Extract the (x, y) coordinate from the center of the cell holding the provided text.  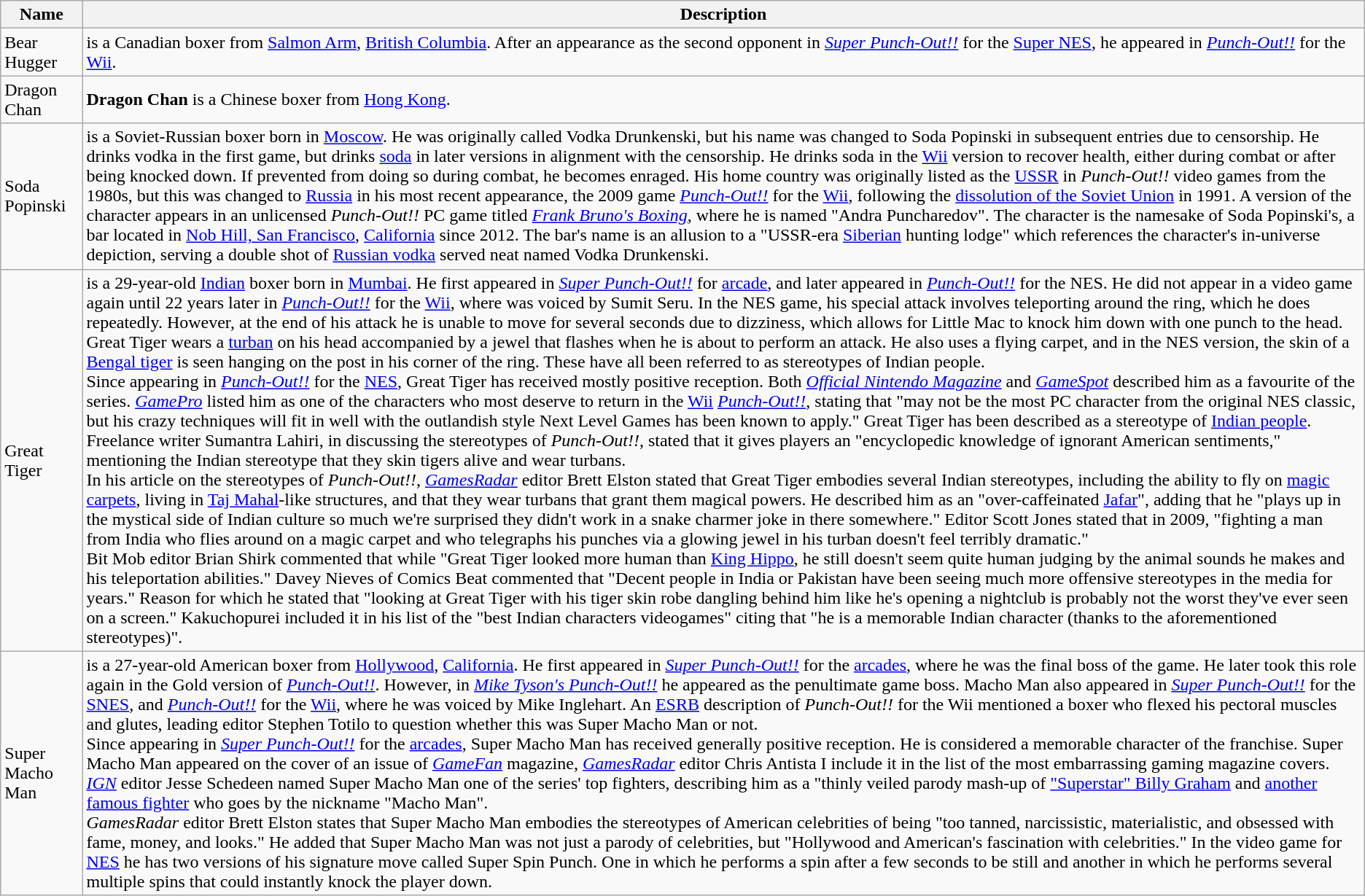
Soda Popinski (42, 196)
Dragon Chan (42, 99)
Description (723, 15)
Bear Hugger (42, 52)
Great Tiger (42, 460)
Name (42, 15)
Super Macho Man (42, 773)
Dragon Chan is a Chinese boxer from Hong Kong. (723, 99)
